Return the (x, y) coordinate for the center point of the cell that contains the specified text.  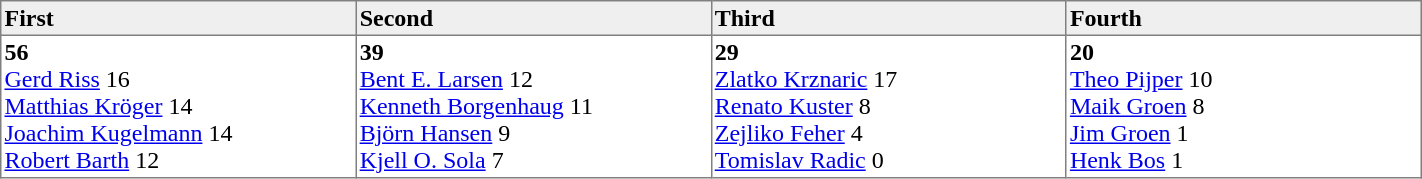
56Gerd Riss 16Matthias Kröger 14Joachim Kugelmann 14Robert Barth 12 (178, 106)
29Zlatko Krznaric 17Renato Kuster 8Zejliko Feher 4Tomislav Radic 0 (888, 106)
Third (888, 18)
20Theo Pijper 10Maik Groen 8Jim Groen 1Henk Bos 1 (1244, 106)
First (178, 18)
Second (534, 18)
39Bent E. Larsen 12Kenneth Borgenhaug 11Björn Hansen 9Kjell O. Sola 7 (534, 106)
Fourth (1244, 18)
